Pinpoint the cell where the given text exists, returning its (x, y) midpoint coordinate. 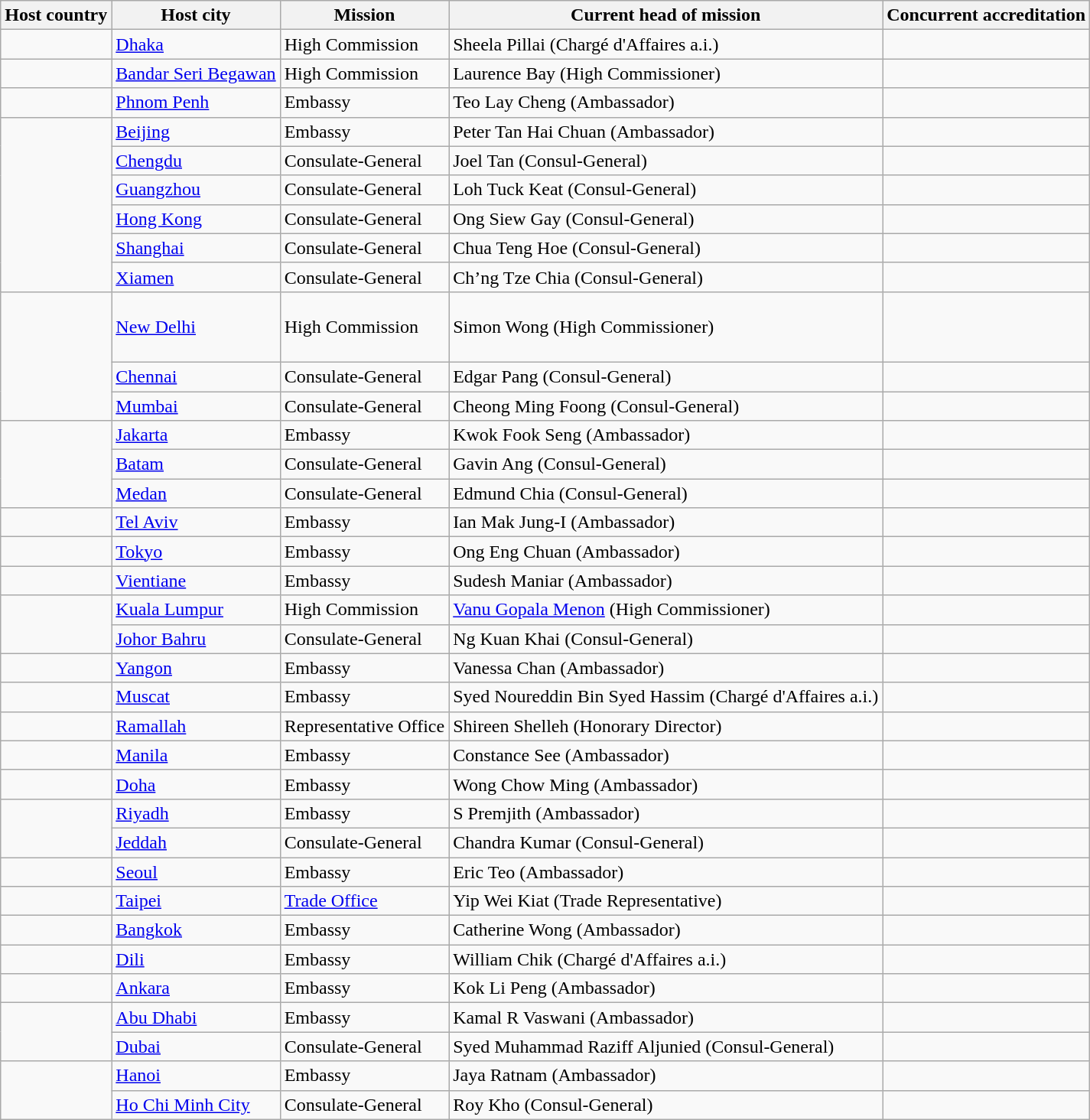
Riyadh (196, 813)
William Chik (Chargé d'Affaires a.i.) (665, 959)
Ian Mak Jung-I (Ambassador) (665, 523)
Abu Dhabi (196, 1017)
Joel Tan (Consul-General) (665, 161)
Peter Tan Hai Chuan (Ambassador) (665, 132)
Simon Wong (High Commissioner) (665, 327)
Johor Bahru (196, 639)
Constance See (Ambassador) (665, 755)
Jaya Ratnam (Ambassador) (665, 1076)
Muscat (196, 697)
Vanessa Chan (Ambassador) (665, 668)
Host city (196, 15)
Trade Office (364, 901)
Manila (196, 755)
Jeddah (196, 842)
Host country (57, 15)
Taipei (196, 901)
Kwok Fook Seng (Ambassador) (665, 435)
Shanghai (196, 248)
Sheela Pillai (Chargé d'Affaires a.i.) (665, 44)
Concurrent accreditation (987, 15)
Wong Chow Ming (Ambassador) (665, 784)
Hong Kong (196, 219)
Syed Noureddin Bin Syed Hassim (Chargé d'Affaires a.i.) (665, 697)
Mumbai (196, 406)
Representative Office (364, 726)
Ho Chi Minh City (196, 1105)
Dubai (196, 1047)
Eric Teo (Ambassador) (665, 871)
Syed Muhammad Raziff Aljunied (Consul-General) (665, 1047)
Gavin Ang (Consul-General) (665, 464)
Hanoi (196, 1076)
Laurence Bay (High Commissioner) (665, 73)
Chennai (196, 376)
Sudesh Maniar (Ambassador) (665, 581)
Mission (364, 15)
Xiamen (196, 277)
Guangzhou (196, 190)
Phnom Penh (196, 103)
Ramallah (196, 726)
Bangkok (196, 930)
Loh Tuck Keat (Consul-General) (665, 190)
Vientiane (196, 581)
Edgar Pang (Consul-General) (665, 376)
Kamal R Vaswani (Ambassador) (665, 1017)
Jakarta (196, 435)
Ankara (196, 988)
Edmund Chia (Consul-General) (665, 493)
Chua Teng Hoe (Consul-General) (665, 248)
Ch’ng Tze Chia (Consul-General) (665, 277)
Bandar Seri Begawan (196, 73)
Batam (196, 464)
Current head of mission (665, 15)
Ong Eng Chuan (Ambassador) (665, 552)
Tel Aviv (196, 523)
Shireen Shelleh (Honorary Director) (665, 726)
Catherine Wong (Ambassador) (665, 930)
Doha (196, 784)
Kok Li Peng (Ambassador) (665, 988)
Tokyo (196, 552)
Vanu Gopala Menon (High Commissioner) (665, 610)
Dili (196, 959)
New Delhi (196, 327)
S Premjith (Ambassador) (665, 813)
Cheong Ming Foong (Consul-General) (665, 406)
Chandra Kumar (Consul-General) (665, 842)
Teo Lay Cheng (Ambassador) (665, 103)
Roy Kho (Consul-General) (665, 1105)
Kuala Lumpur (196, 610)
Dhaka (196, 44)
Ng Kuan Khai (Consul-General) (665, 639)
Chengdu (196, 161)
Yip Wei Kiat (Trade Representative) (665, 901)
Seoul (196, 871)
Medan (196, 493)
Beijing (196, 132)
Yangon (196, 668)
Ong Siew Gay (Consul-General) (665, 219)
